Provide the [x, y] coordinate of the cell's center where the given text is located.  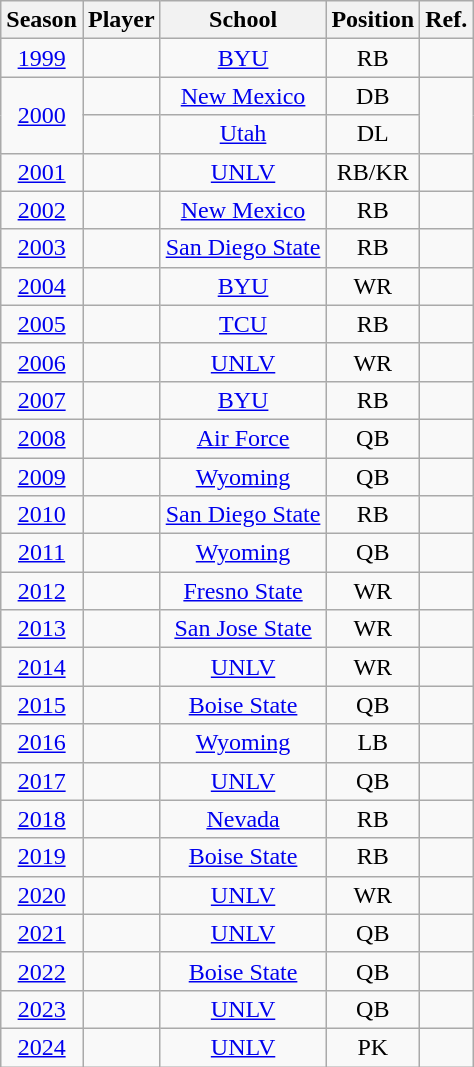
2012 [42, 591]
2021 [42, 933]
2001 [42, 172]
2007 [42, 400]
Fresno State [243, 591]
2020 [42, 895]
2011 [42, 553]
Position [373, 20]
1999 [42, 58]
2023 [42, 1009]
2015 [42, 705]
2002 [42, 210]
2018 [42, 819]
2006 [42, 362]
2005 [42, 324]
San Jose State [243, 629]
Air Force [243, 438]
Ref. [446, 20]
2000 [42, 115]
Season [42, 20]
2019 [42, 857]
DB [373, 96]
Nevada [243, 819]
2017 [42, 781]
RB/KR [373, 172]
2013 [42, 629]
2004 [42, 286]
2010 [42, 515]
Utah [243, 134]
2022 [42, 971]
LB [373, 743]
2014 [42, 667]
2024 [42, 1047]
2003 [42, 248]
Player [121, 20]
PK [373, 1047]
DL [373, 134]
2016 [42, 743]
School [243, 20]
2008 [42, 438]
2009 [42, 477]
TCU [243, 324]
